Return the (x, y) coordinate for the center point of the cell that contains the specified text.  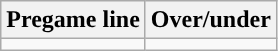
Over/under (210, 20)
Pregame line (74, 20)
